Return the (X, Y) coordinate for the center point of the cell that contains the specified text.  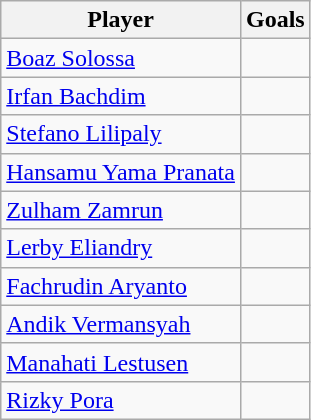
Irfan Bachdim (121, 96)
Player (121, 20)
Boaz Solossa (121, 58)
Andik Vermansyah (121, 324)
Manahati Lestusen (121, 362)
Rizky Pora (121, 400)
Goals (275, 20)
Stefano Lilipaly (121, 134)
Zulham Zamrun (121, 210)
Hansamu Yama Pranata (121, 172)
Fachrudin Aryanto (121, 286)
Lerby Eliandry (121, 248)
